Scan for the cell matching the given text and deliver its [x, y] coordinate at center. 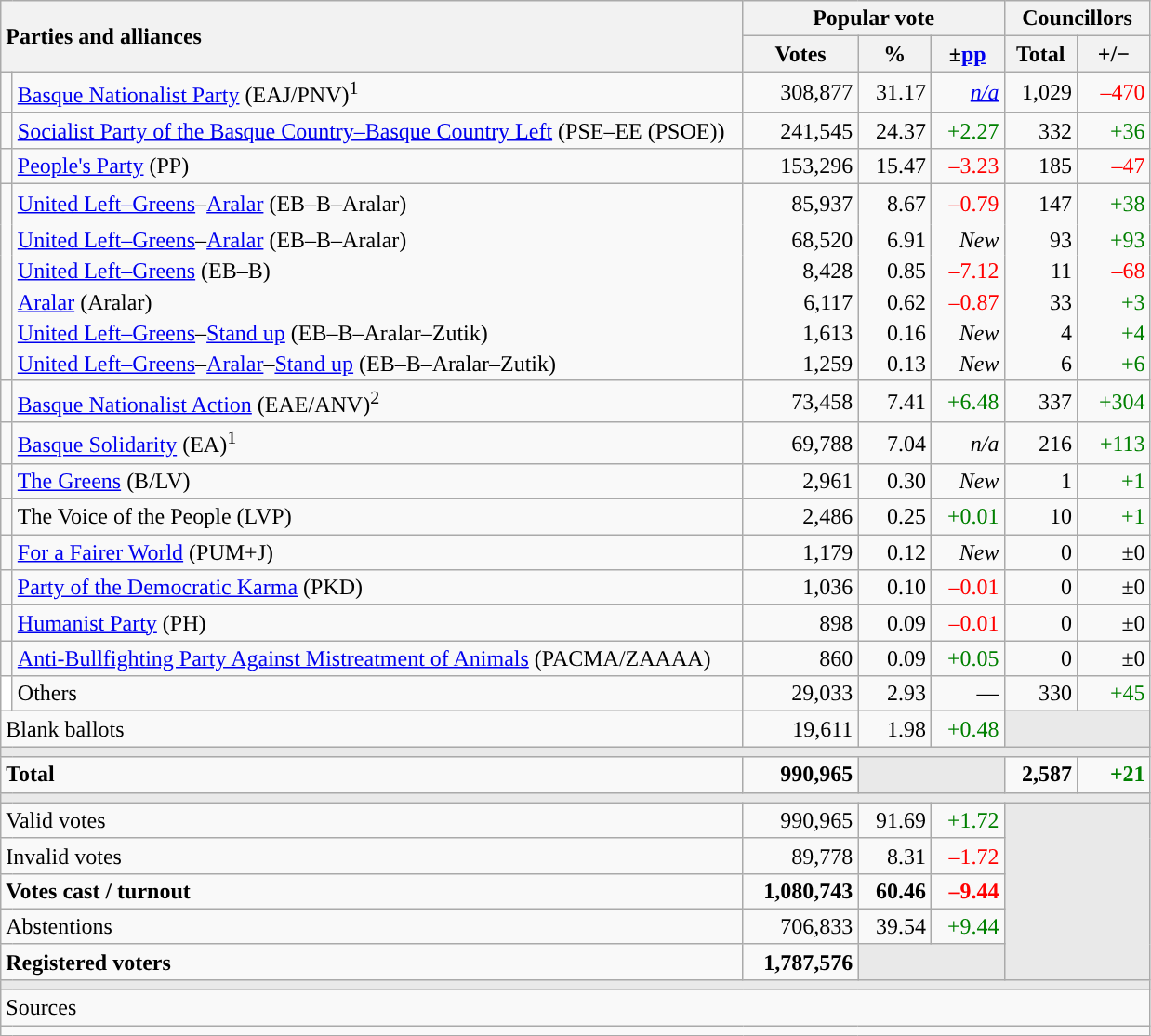
Aralar (Aralar) [377, 302]
15.47 [894, 166]
+6 [1114, 365]
69,788 [800, 443]
United Left–Greens–Aralar–Stand up (EB–B–Aralar–Zutik) [377, 365]
0.12 [894, 552]
The Voice of the People (LVP) [377, 517]
39.54 [894, 926]
0.85 [894, 271]
+113 [1114, 443]
Valid votes [372, 820]
–68 [1114, 271]
147 [1041, 205]
Votes [800, 54]
153,296 [800, 166]
Sources [575, 1008]
0.25 [894, 517]
Basque Solidarity (EA)1 [377, 443]
11 [1041, 271]
–0.79 [967, 205]
185 [1041, 166]
337 [1041, 402]
89,778 [800, 856]
Parties and alliances [372, 36]
8.31 [894, 856]
216 [1041, 443]
241,545 [800, 130]
93 [1041, 240]
1,029 [1041, 93]
+2.27 [967, 130]
Popular vote [874, 19]
+0.05 [967, 658]
+21 [1114, 775]
706,833 [800, 926]
0.10 [894, 588]
–7.12 [967, 271]
For a Fairer World (PUM+J) [377, 552]
1,787,576 [800, 962]
860 [800, 658]
332 [1041, 130]
0.13 [894, 365]
2,486 [800, 517]
2,587 [1041, 775]
±pp [967, 54]
United Left–Greens (EB–B) [377, 271]
1,080,743 [800, 891]
308,877 [800, 93]
2,961 [800, 482]
60.46 [894, 891]
7.04 [894, 443]
91.69 [894, 820]
+6.48 [967, 402]
6 [1041, 365]
73,458 [800, 402]
+93 [1114, 240]
1 [1041, 482]
68,520 [800, 240]
Socialist Party of the Basque Country–Basque Country Left (PSE–EE (PSOE)) [377, 130]
+38 [1114, 205]
330 [1041, 694]
— [967, 694]
+1.72 [967, 820]
0.62 [894, 302]
1.98 [894, 729]
Anti-Bullfighting Party Against Mistreatment of Animals (PACMA/ZAAAA) [377, 658]
31.17 [894, 93]
1,259 [800, 365]
6,117 [800, 302]
85,937 [800, 205]
Others [377, 694]
+3 [1114, 302]
Blank ballots [372, 729]
Registered voters [372, 962]
+304 [1114, 402]
Basque Nationalist Party (EAJ/PNV)1 [377, 93]
0.30 [894, 482]
Humanist Party (PH) [377, 623]
–0.87 [967, 302]
1,179 [800, 552]
+9.44 [967, 926]
1,613 [800, 334]
% [894, 54]
7.41 [894, 402]
8.67 [894, 205]
+0.48 [967, 729]
–9.44 [967, 891]
Basque Nationalist Action (EAE/ANV)2 [377, 402]
Invalid votes [372, 856]
+/− [1114, 54]
+36 [1114, 130]
Votes cast / turnout [372, 891]
People's Party (PP) [377, 166]
–3.23 [967, 166]
2.93 [894, 694]
4 [1041, 334]
Abstentions [372, 926]
+4 [1114, 334]
–47 [1114, 166]
+45 [1114, 694]
898 [800, 623]
19,611 [800, 729]
29,033 [800, 694]
8,428 [800, 271]
The Greens (B/LV) [377, 482]
Party of the Democratic Karma (PKD) [377, 588]
Councillors [1077, 19]
10 [1041, 517]
–1.72 [967, 856]
24.37 [894, 130]
–470 [1114, 93]
6.91 [894, 240]
1,036 [800, 588]
United Left–Greens–Stand up (EB–B–Aralar–Zutik) [377, 334]
33 [1041, 302]
0.16 [894, 334]
+0.01 [967, 517]
